Return the [x, y] coordinate for the center point of the cell that contains the specified text.  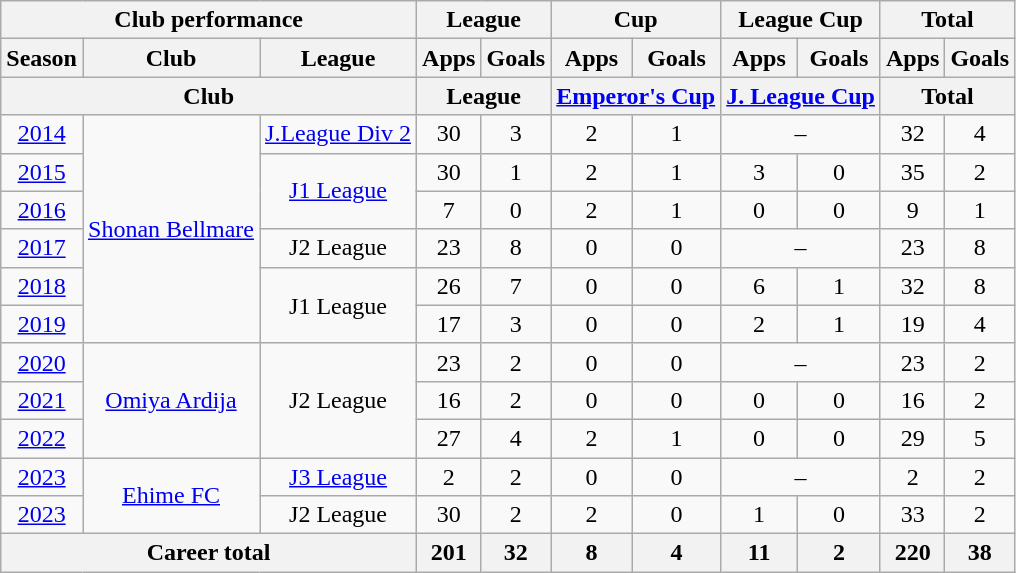
J. League Cup [801, 96]
Omiya Ardija [170, 400]
26 [449, 286]
League Cup [801, 20]
2022 [42, 438]
Shonan Bellmare [170, 229]
Ehime FC [170, 496]
5 [980, 438]
2017 [42, 248]
Emperor's Cup [636, 96]
2019 [42, 324]
29 [912, 438]
11 [760, 553]
2015 [42, 172]
2016 [42, 210]
220 [912, 553]
Club performance [209, 20]
19 [912, 324]
35 [912, 172]
33 [912, 515]
9 [912, 210]
2020 [42, 362]
J3 League [338, 477]
Career total [209, 553]
2021 [42, 400]
2018 [42, 286]
2014 [42, 134]
17 [449, 324]
38 [980, 553]
27 [449, 438]
Cup [636, 20]
201 [449, 553]
J.League Div 2 [338, 134]
6 [760, 286]
Season [42, 58]
